Detect which cell encompasses the target text, then output its [x, y] center coordinate. 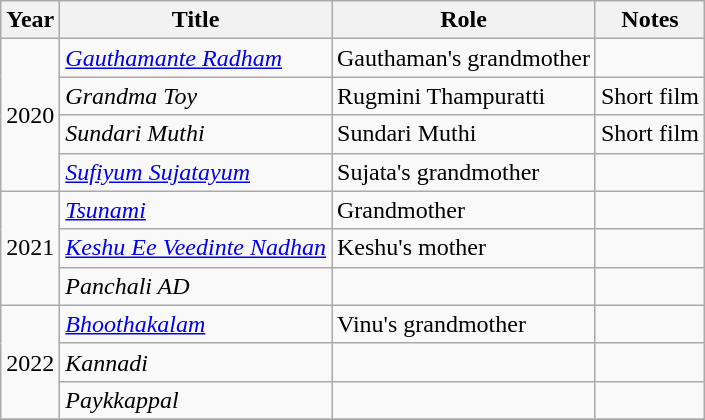
Bhoothakalam [196, 324]
Role [464, 20]
Paykkappal [196, 400]
Keshu Ee Veedinte Nadhan [196, 248]
Sufiyum Sujatayum [196, 172]
Kannadi [196, 362]
2021 [30, 248]
Notes [650, 20]
Grandma Toy [196, 96]
2022 [30, 362]
Title [196, 20]
Rugmini Thampuratti [464, 96]
Vinu's grandmother [464, 324]
Sujata's grandmother [464, 172]
Gauthamante Radham [196, 58]
Grandmother [464, 210]
Panchali AD [196, 286]
2020 [30, 115]
Year [30, 20]
Gauthaman's grandmother [464, 58]
Tsunami [196, 210]
Keshu's mother [464, 248]
